From the cell containing the given text, extract its center point as (x, y) coordinate. 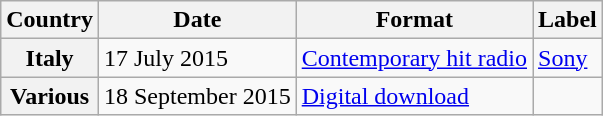
Label (568, 20)
17 July 2015 (197, 58)
Contemporary hit radio (414, 58)
Format (414, 20)
Italy (50, 58)
Various (50, 96)
Digital download (414, 96)
18 September 2015 (197, 96)
Date (197, 20)
Sony (568, 58)
Country (50, 20)
